Scan for the cell matching the given text and deliver its [x, y] coordinate at center. 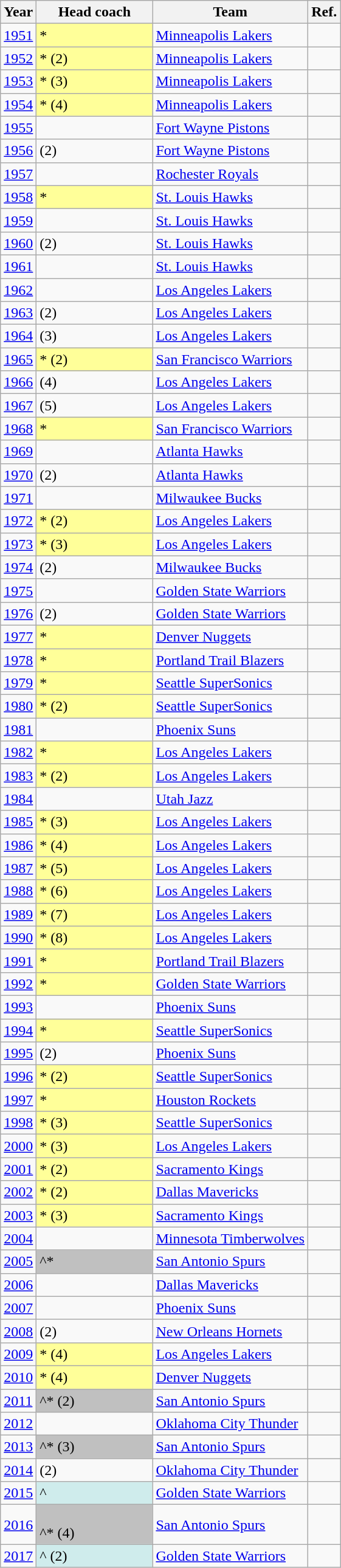
Houston Rockets [230, 1100]
1998 [18, 1123]
2013 [18, 1447]
Ref. [325, 12]
2000 [18, 1146]
1958 [18, 197]
2005 [18, 1262]
1952 [18, 58]
2001 [18, 1169]
1988 [18, 891]
1964 [18, 336]
1954 [18, 105]
Utah Jazz [230, 799]
1997 [18, 1100]
2006 [18, 1285]
2004 [18, 1238]
1985 [18, 822]
^ (2) [95, 1556]
2002 [18, 1192]
1991 [18, 961]
1956 [18, 151]
1989 [18, 914]
1966 [18, 382]
1986 [18, 845]
1978 [18, 660]
1959 [18, 220]
New Orleans Hornets [230, 1331]
* (6) [95, 891]
(3) [95, 336]
2010 [18, 1377]
1981 [18, 730]
1972 [18, 521]
2007 [18, 1308]
1983 [18, 776]
^* (4) [95, 1525]
1963 [18, 313]
1995 [18, 1054]
1979 [18, 683]
Rochester Royals [230, 174]
1996 [18, 1077]
1977 [18, 637]
1990 [18, 938]
Year [18, 12]
2003 [18, 1215]
1965 [18, 359]
2012 [18, 1424]
1953 [18, 81]
2009 [18, 1354]
1974 [18, 567]
1982 [18, 753]
1987 [18, 868]
1957 [18, 174]
^* (3) [95, 1447]
1975 [18, 590]
1962 [18, 290]
2011 [18, 1400]
1961 [18, 266]
^* (2) [95, 1400]
* (7) [95, 914]
1971 [18, 498]
Head coach [95, 12]
1994 [18, 1031]
1992 [18, 984]
2014 [18, 1470]
1969 [18, 452]
1955 [18, 128]
Team [230, 12]
2017 [18, 1556]
1960 [18, 243]
1993 [18, 1007]
1980 [18, 706]
2016 [18, 1525]
* (5) [95, 868]
1967 [18, 406]
^ [95, 1493]
Minnesota Timberwolves [230, 1238]
2015 [18, 1493]
1970 [18, 475]
1976 [18, 613]
1951 [18, 35]
* (8) [95, 938]
1984 [18, 799]
(5) [95, 406]
1968 [18, 429]
1973 [18, 544]
2008 [18, 1331]
(4) [95, 382]
^* [95, 1262]
